Identify which cell holds the provided text, then report its (x, y) central coordinate. 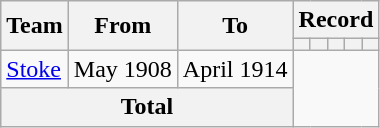
To (235, 26)
From (122, 26)
Total (147, 107)
April 1914 (235, 69)
Record (336, 20)
Team (35, 26)
Stoke (35, 69)
May 1908 (122, 69)
